From the cell containing the given text, extract its center point as [x, y] coordinate. 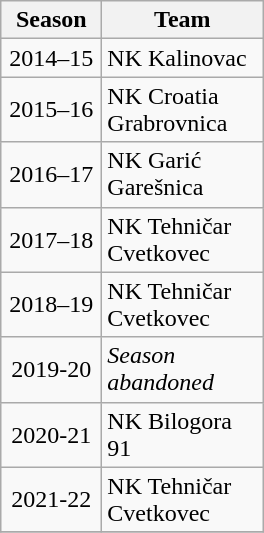
NK Croatia Grabrovnica [182, 110]
NK Garić Garešnica [182, 174]
2019-20 [52, 370]
2018–19 [52, 304]
2016–17 [52, 174]
2021-22 [52, 500]
NK Bilogora 91 [182, 434]
Team [182, 20]
2015–16 [52, 110]
2014–15 [52, 58]
Season abandoned [182, 370]
NK Kalinovac [182, 58]
Season [52, 20]
2017–18 [52, 240]
2020-21 [52, 434]
